For the text-containing cell, return its midpoint in [x, y] coordinate format. 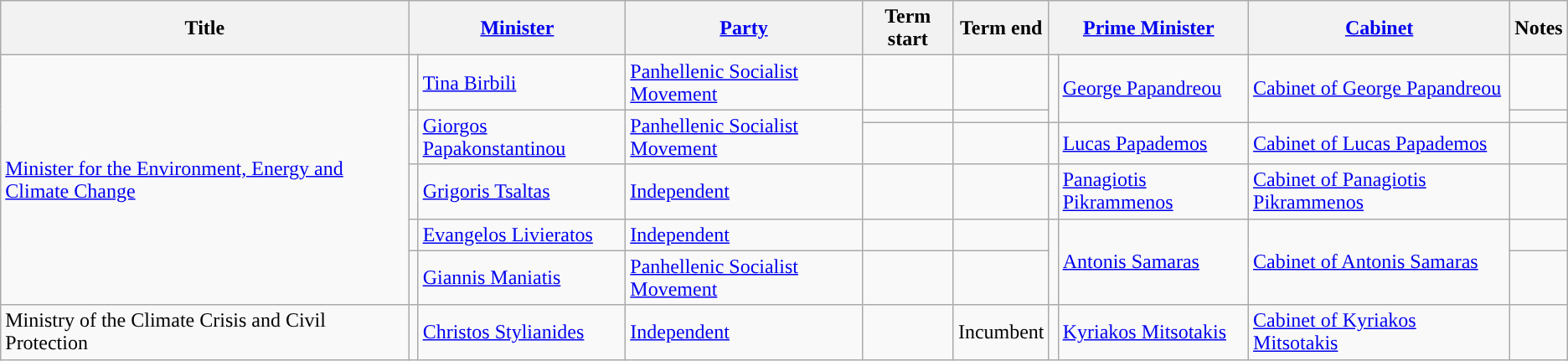
Grigoris Tsaltas [522, 191]
Panagiotis Pikrammenos [1153, 191]
Tina Birbili [522, 82]
Incumbent [1001, 332]
Cabinet [1380, 28]
Cabinet of Lucas Papademos [1380, 143]
Giorgos Papakonstantinou [522, 137]
Giannis Maniatis [522, 278]
Minister for the Environment, Energy and Climate Change [204, 180]
Evangelos Livieratos [522, 235]
Title [204, 28]
Term end [1001, 28]
Party [744, 28]
Kyriakos Mitsotakis [1153, 332]
Cabinet of George Papandreou [1380, 89]
George Papandreou [1153, 89]
Cabinet of Kyriakos Mitsotakis [1380, 332]
Minister [518, 28]
Antonis Samaras [1153, 261]
Cabinet of Panagiotis Pikrammenos [1380, 191]
Term start [908, 28]
Christos Stylianides [522, 332]
Cabinet of Antonis Samaras [1380, 261]
Prime Minister [1148, 28]
Lucas Papademos [1153, 143]
Ministry of the Climate Crisis and Civil Protection [204, 332]
Notes [1539, 28]
